Return the (x, y) coordinate for the center point of the cell that contains the specified text.  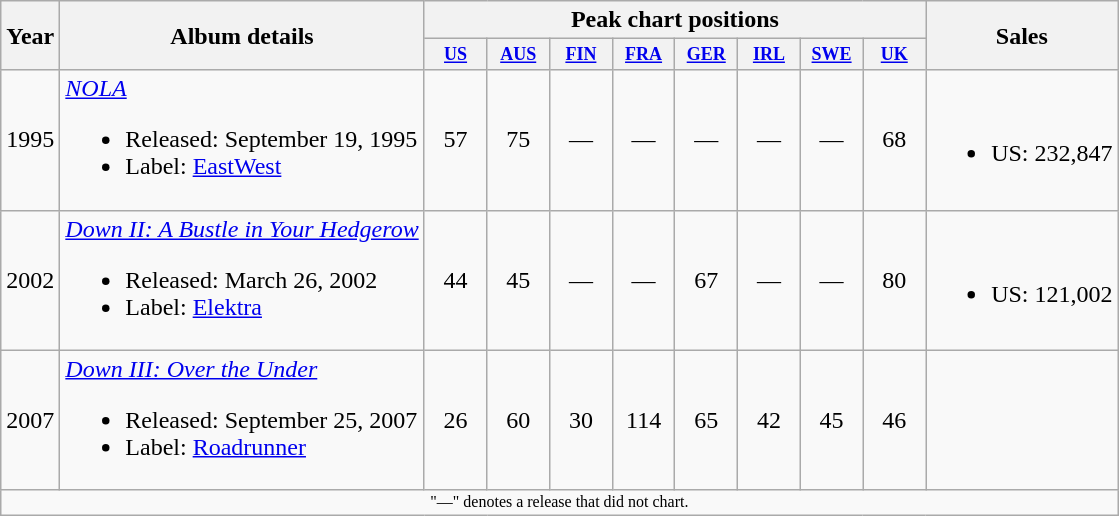
NOLAReleased: September 19, 1995Label: EastWest (242, 140)
44 (456, 280)
GER (706, 54)
US: 232,847 (1022, 140)
46 (894, 420)
42 (770, 420)
68 (894, 140)
US (456, 54)
FIN (582, 54)
Sales (1022, 36)
75 (518, 140)
US: 121,002 (1022, 280)
2007 (30, 420)
Peak chart positions (674, 20)
AUS (518, 54)
26 (456, 420)
Down III: Over the UnderReleased: September 25, 2007Label: Roadrunner (242, 420)
67 (706, 280)
1995 (30, 140)
IRL (770, 54)
FRA (644, 54)
114 (644, 420)
57 (456, 140)
Album details (242, 36)
2002 (30, 280)
"—" denotes a release that did not chart. (560, 502)
80 (894, 280)
65 (706, 420)
Year (30, 36)
60 (518, 420)
30 (582, 420)
SWE (832, 54)
UK (894, 54)
Down II: A Bustle in Your HedgerowReleased: March 26, 2002Label: Elektra (242, 280)
